Detect which cell encompasses the target text, then output its (x, y) center coordinate. 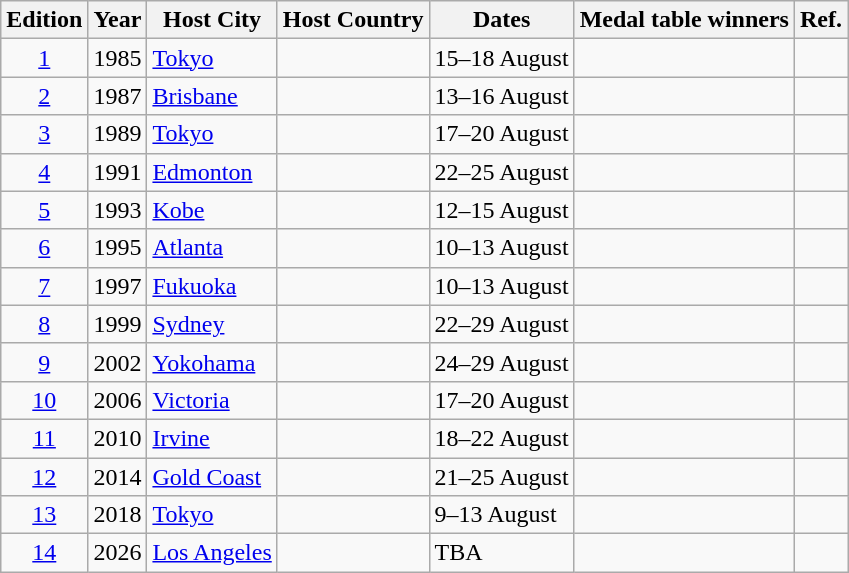
2010 (118, 438)
1987 (118, 96)
Yokohama (212, 362)
6 (44, 248)
Year (118, 20)
4 (44, 172)
22–29 August (502, 324)
7 (44, 286)
Edmonton (212, 172)
9–13 August (502, 515)
22–25 August (502, 172)
24–29 August (502, 362)
Host Country (353, 20)
9 (44, 362)
2014 (118, 477)
5 (44, 210)
1985 (118, 58)
Medal table winners (684, 20)
2 (44, 96)
1989 (118, 134)
21–25 August (502, 477)
10 (44, 400)
3 (44, 134)
Host City (212, 20)
12–15 August (502, 210)
11 (44, 438)
Sydney (212, 324)
Atlanta (212, 248)
1 (44, 58)
2006 (118, 400)
18–22 August (502, 438)
Victoria (212, 400)
1995 (118, 248)
13 (44, 515)
Ref. (820, 20)
2018 (118, 515)
Los Angeles (212, 553)
Brisbane (212, 96)
1991 (118, 172)
8 (44, 324)
1999 (118, 324)
Edition (44, 20)
15–18 August (502, 58)
Dates (502, 20)
13–16 August (502, 96)
2002 (118, 362)
Irvine (212, 438)
Fukuoka (212, 286)
2026 (118, 553)
1993 (118, 210)
TBA (502, 553)
1997 (118, 286)
Kobe (212, 210)
12 (44, 477)
14 (44, 553)
Gold Coast (212, 477)
